Find where the given text appears and provide that cell's center as (x, y) coordinate. 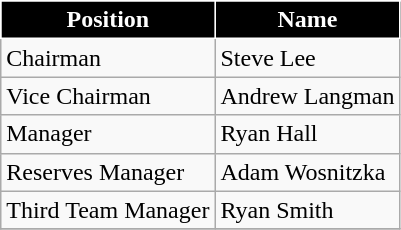
Ryan Hall (308, 134)
Third Team Manager (108, 210)
Position (108, 20)
Reserves Manager (108, 172)
Chairman (108, 58)
Manager (108, 134)
Steve Lee (308, 58)
Name (308, 20)
Ryan Smith (308, 210)
Andrew Langman (308, 96)
Adam Wosnitzka (308, 172)
Vice Chairman (108, 96)
